Pinpoint the cell where the given text exists, returning its [x, y] midpoint coordinate. 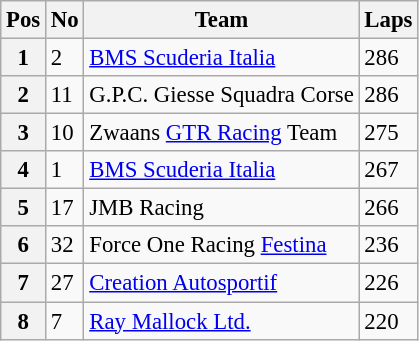
JMB Racing [222, 208]
Ray Mallock Ltd. [222, 321]
17 [65, 208]
Laps [388, 20]
8 [24, 321]
220 [388, 321]
Team [222, 20]
3 [24, 133]
11 [65, 95]
266 [388, 208]
267 [388, 170]
32 [65, 245]
Creation Autosportif [222, 283]
10 [65, 133]
Force One Racing Festina [222, 245]
No [65, 20]
236 [388, 245]
275 [388, 133]
226 [388, 283]
6 [24, 245]
Pos [24, 20]
Zwaans GTR Racing Team [222, 133]
5 [24, 208]
G.P.C. Giesse Squadra Corse [222, 95]
4 [24, 170]
27 [65, 283]
